Capture the cell that displays the provided text and extract its [X, Y] central coordinate. 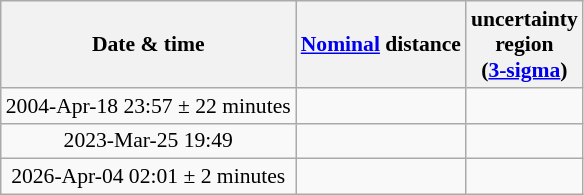
2023-Mar-25 19:49 [148, 141]
Date & time [148, 44]
Nominal distance [381, 44]
2026-Apr-04 02:01 ± 2 minutes [148, 177]
2004-Apr-18 23:57 ± 22 minutes [148, 106]
uncertaintyregion(3-sigma) [524, 44]
